Search for the cell housing the specified text and yield its [X, Y] center coordinate. 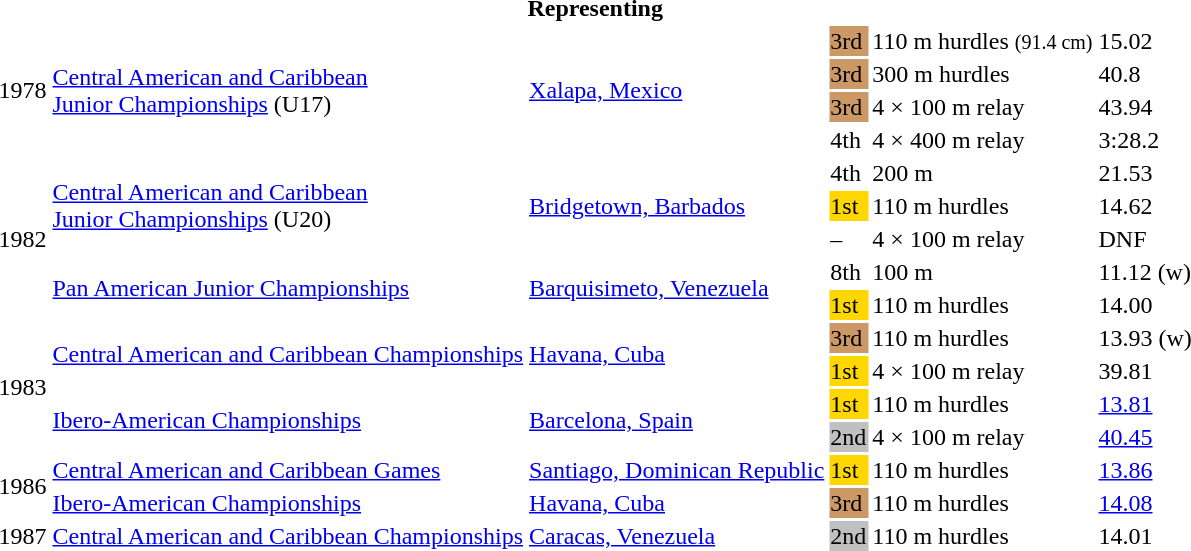
Caracas, Venezuela [677, 536]
Santiago, Dominican Republic [677, 470]
8th [848, 272]
Pan American Junior Championships [288, 288]
Central American and Caribbean Games [288, 470]
Barquisimeto, Venezuela [677, 288]
Barcelona, Spain [677, 420]
200 m [982, 173]
Central American and CaribbeanJunior Championships (U17) [288, 90]
110 m hurdles (91.4 cm) [982, 41]
300 m hurdles [982, 74]
Bridgetown, Barbados [677, 206]
– [848, 239]
100 m [982, 272]
4 × 400 m relay [982, 140]
Xalapa, Mexico [677, 90]
Central American and CaribbeanJunior Championships (U20) [288, 206]
